Return (x, y) of the center of cell containing provided text 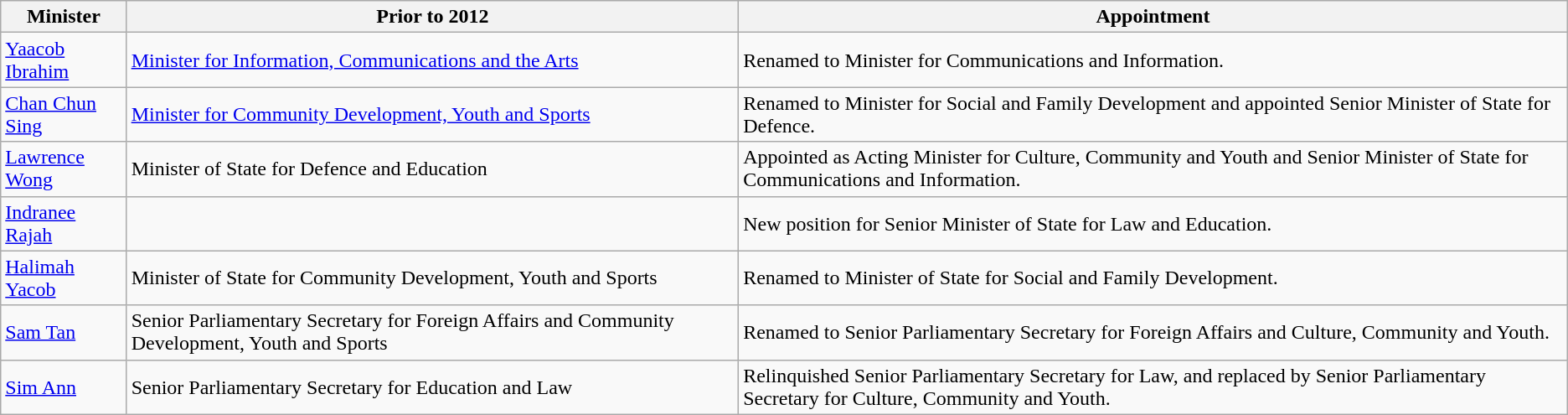
Senior Parliamentary Secretary for Foreign Affairs and Community Development, Youth and Sports (432, 332)
Renamed to Minister for Social and Family Development and appointed Senior Minister of State for Defence. (1153, 114)
Lawrence Wong (64, 169)
Senior Parliamentary Secretary for Education and Law (432, 387)
Prior to 2012 (432, 17)
Minister of State for Community Development, Youth and Sports (432, 278)
Chan Chun Sing (64, 114)
Sam Tan (64, 332)
Relinquished Senior Parliamentary Secretary for Law, and replaced by Senior Parliamentary Secretary for Culture, Community and Youth. (1153, 387)
Renamed to Senior Parliamentary Secretary for Foreign Affairs and Culture, Community and Youth. (1153, 332)
Halimah Yacob (64, 278)
Minister (64, 17)
Minister of State for Defence and Education (432, 169)
Appointment (1153, 17)
Minister for Information, Communications and the Arts (432, 60)
Indranee Rajah (64, 223)
Minister for Community Development, Youth and Sports (432, 114)
Renamed to Minister for Communications and Information. (1153, 60)
Appointed as Acting Minister for Culture, Community and Youth and Senior Minister of State for Communications and Information. (1153, 169)
Renamed to Minister of State for Social and Family Development. (1153, 278)
Sim Ann (64, 387)
New position for Senior Minister of State for Law and Education. (1153, 223)
Yaacob Ibrahim (64, 60)
